Find where the given text appears and provide that cell's center as (X, Y) coordinate. 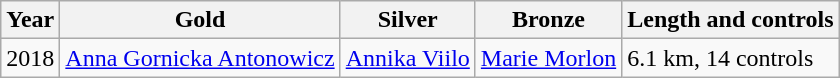
Length and controls (730, 20)
Silver (408, 20)
Year (30, 20)
Anna Gornicka Antonowicz (200, 58)
2018 (30, 58)
Marie Morlon (548, 58)
Annika Viilo (408, 58)
Bronze (548, 20)
6.1 km, 14 controls (730, 58)
Gold (200, 20)
